For the text-containing cell, return its midpoint in (X, Y) coordinate format. 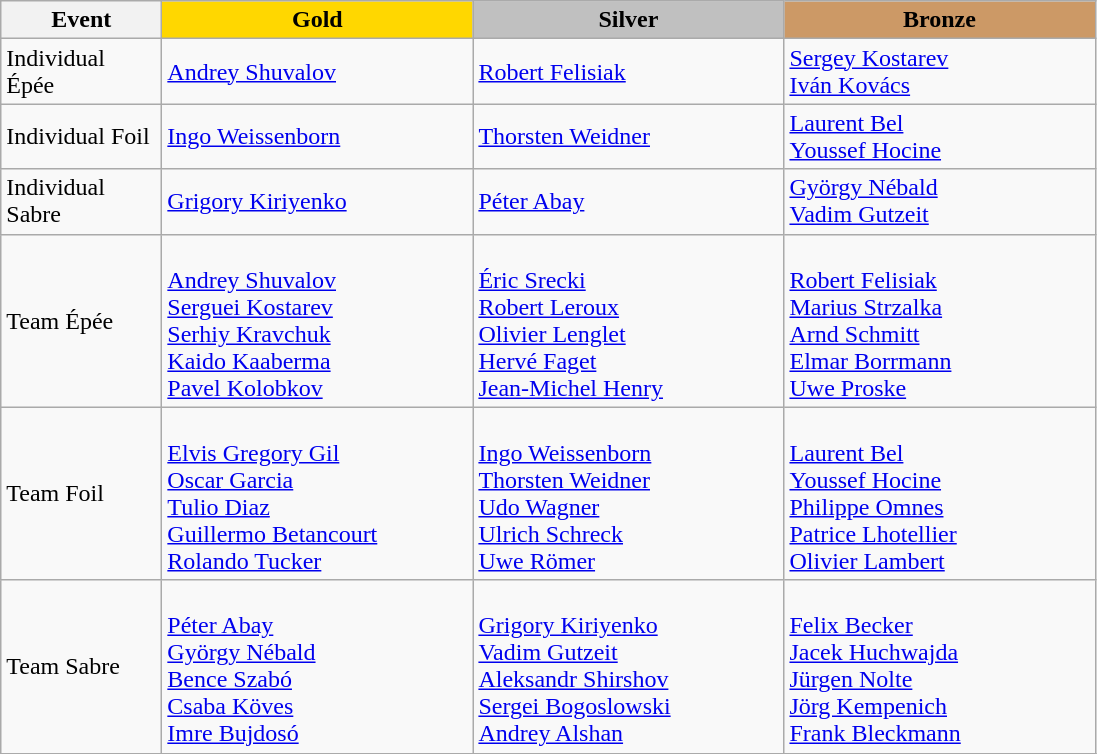
Bronze (940, 20)
Gold (318, 20)
Individual Épée (82, 72)
Andrey Shuvalov Serguei Kostarev Serhiy Kravchuk Kaido Kaaberma Pavel Kolobkov (318, 320)
Ingo Weissenborn (318, 136)
Laurent Bel Youssef Hocine Philippe Omnes Patrice Lhotellier Olivier Lambert (940, 494)
Robert Felisiak (628, 72)
Robert Felisiak Marius Strzalka Arnd Schmitt Elmar Borrmann Uwe Proske (940, 320)
Sergey Kostarev Iván Kovács (940, 72)
Silver (628, 20)
Éric Srecki Robert Leroux Olivier Lenglet Hervé Faget Jean-Michel Henry (628, 320)
Laurent Bel Youssef Hocine (940, 136)
Individual Foil (82, 136)
Team Sabre (82, 666)
Individual Sabre (82, 202)
Elvis Gregory Gil Oscar Garcia Tulio Diaz Guillermo Betancourt Rolando Tucker (318, 494)
György Nébald Vadim Gutzeit (940, 202)
Thorsten Weidner (628, 136)
Event (82, 20)
Team Épée (82, 320)
Grigory Kiriyenko Vadim Gutzeit Aleksandr Shirshov Sergei Bogoslowski Andrey Alshan (628, 666)
Péter Abay (628, 202)
Péter Abay György Nébald Bence Szabó Csaba Köves Imre Bujdosó (318, 666)
Team Foil (82, 494)
Grigory Kiriyenko (318, 202)
Andrey Shuvalov (318, 72)
Ingo Weissenborn Thorsten Weidner Udo Wagner Ulrich Schreck Uwe Römer (628, 494)
Felix Becker Jacek Huchwajda Jürgen Nolte Jörg Kempenich Frank Bleckmann (940, 666)
